Search for the cell housing the specified text and yield its [X, Y] center coordinate. 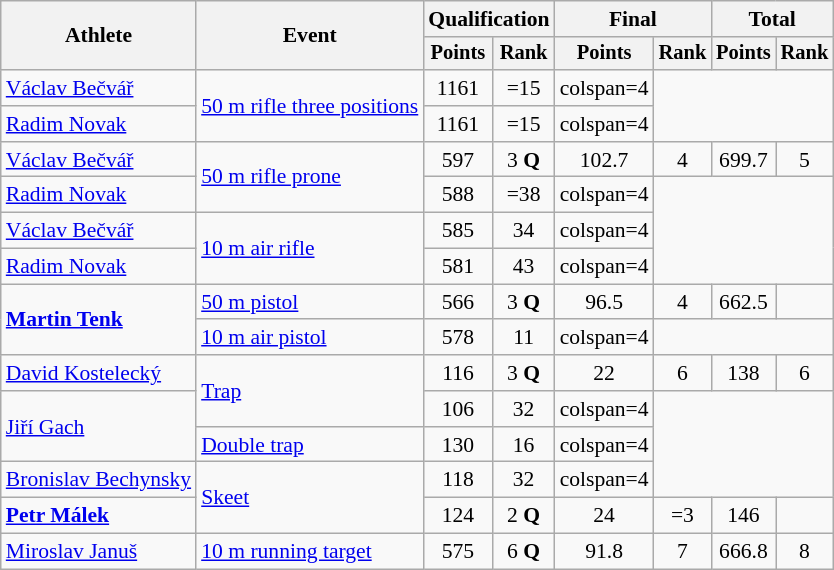
Jiří Gach [98, 426]
Miroslav Januš [98, 552]
10 m air rifle [310, 248]
Petr Málek [98, 516]
118 [458, 480]
575 [458, 552]
2 Q [524, 516]
34 [524, 231]
8 [805, 552]
11 [524, 338]
5 [805, 160]
7 [683, 552]
16 [524, 445]
50 m rifle prone [310, 178]
10 m air pistol [310, 338]
124 [458, 516]
Athlete [98, 36]
Qualification [488, 19]
David Kostelecký [98, 373]
6 Q [524, 552]
=3 [683, 516]
138 [743, 373]
Final [634, 19]
597 [458, 160]
Bronislav Bechynsky [98, 480]
699.7 [743, 160]
662.5 [743, 302]
578 [458, 338]
96.5 [604, 302]
Skeet [310, 498]
102.7 [604, 160]
116 [458, 373]
Total [772, 19]
581 [458, 267]
666.8 [743, 552]
566 [458, 302]
585 [458, 231]
50 m rifle three positions [310, 106]
Martin Tenk [98, 320]
130 [458, 445]
Double trap [310, 445]
22 [604, 373]
146 [743, 516]
106 [458, 409]
91.8 [604, 552]
10 m running target [310, 552]
50 m pistol [310, 302]
588 [458, 195]
=38 [524, 195]
Event [310, 36]
Trap [310, 390]
24 [604, 516]
43 [524, 267]
